Identify which cell holds the provided text, then report its (X, Y) central coordinate. 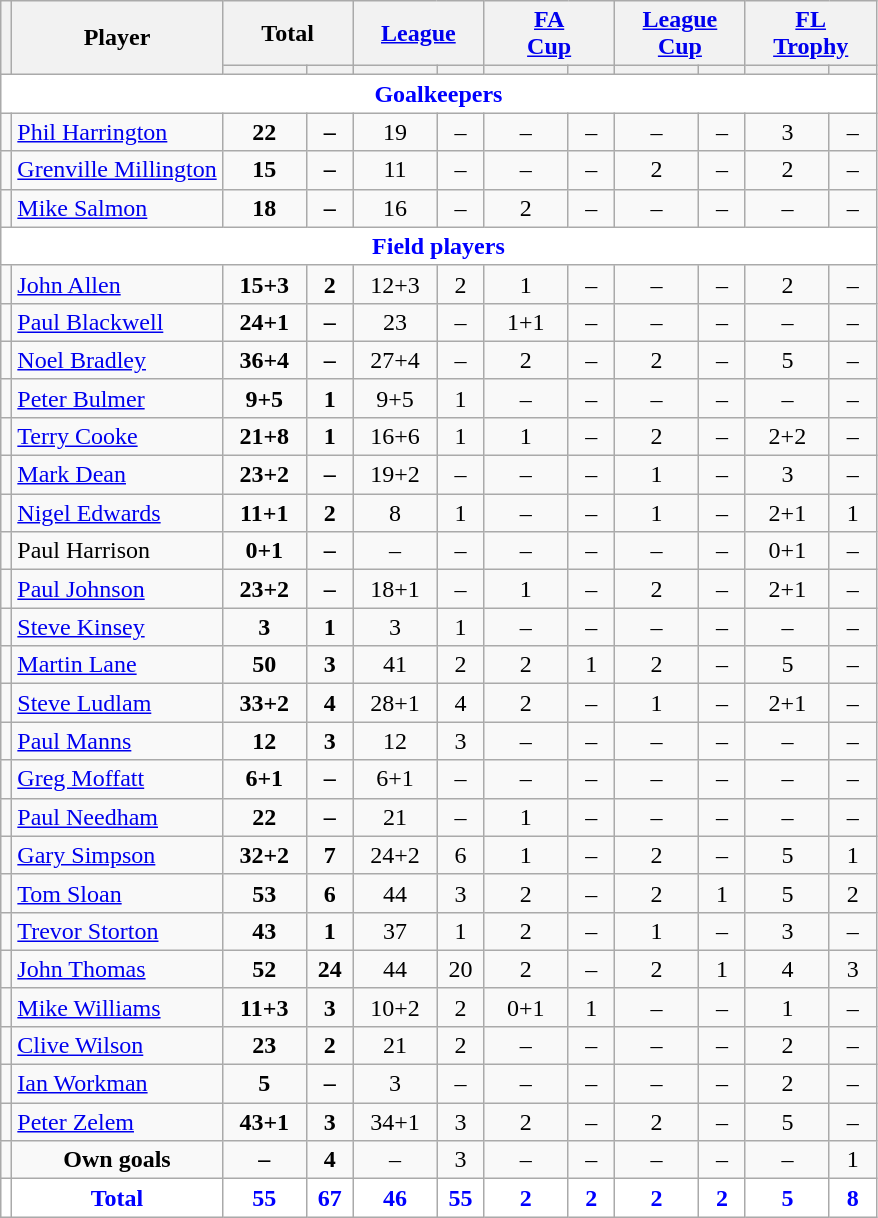
19 (395, 132)
15+3 (264, 284)
34+1 (395, 1122)
12+3 (395, 284)
John Thomas (117, 969)
16+6 (395, 437)
2+2 (787, 437)
41 (395, 665)
Grenville Millington (117, 170)
Paul Blackwell (117, 322)
1+1 (526, 322)
18+1 (395, 589)
Player (117, 38)
John Allen (117, 284)
Ian Workman (117, 1084)
FLTrophy (810, 34)
Phil Harrington (117, 132)
16 (395, 208)
43 (264, 931)
Trevor Storton (117, 931)
46 (395, 1198)
Martin Lane (117, 665)
Nigel Edwards (117, 513)
15 (264, 170)
28+1 (395, 703)
FACup (550, 34)
11+1 (264, 513)
Steve Kinsey (117, 627)
Paul Johnson (117, 589)
53 (264, 893)
32+2 (264, 855)
52 (264, 969)
10+2 (395, 1007)
19+2 (395, 475)
Terry Cooke (117, 437)
Steve Ludlam (117, 703)
Paul Harrison (117, 551)
Goalkeepers (438, 94)
Clive Wilson (117, 1046)
Mike Salmon (117, 208)
Paul Needham (117, 817)
Gary Simpson (117, 855)
Own goals (117, 1160)
Field players (438, 246)
Paul Manns (117, 741)
Tom Sloan (117, 893)
20 (460, 969)
11 (395, 170)
Peter Zelem (117, 1122)
24+2 (395, 855)
7 (330, 855)
24 (330, 969)
24+1 (264, 322)
League (418, 34)
21+8 (264, 437)
43+1 (264, 1122)
Noel Bradley (117, 360)
27+4 (395, 360)
Peter Bulmer (117, 398)
50 (264, 665)
Greg Moffatt (117, 779)
LeagueCup (680, 34)
Mike Williams (117, 1007)
11+3 (264, 1007)
67 (330, 1198)
33+2 (264, 703)
18 (264, 208)
36+4 (264, 360)
Mark Dean (117, 475)
37 (395, 931)
